Provide the [X, Y] coordinate of the cell's center where the given text is located.  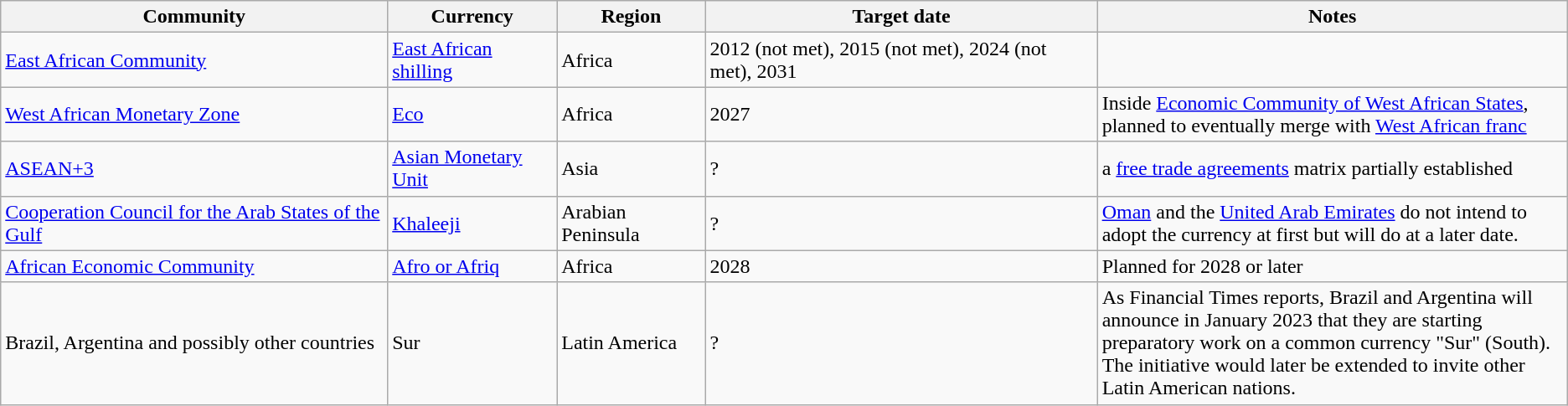
East African shilling [472, 60]
Inside Economic Community of West African States, planned to eventually merge with West African franc [1332, 114]
Afro or Afriq [472, 266]
Asian Monetary Unit [472, 169]
Currency [472, 17]
Target date [901, 17]
Khaleeji [472, 223]
Latin America [632, 343]
West African Monetary Zone [194, 114]
East African Community [194, 60]
Notes [1332, 17]
Sur [472, 343]
Oman and the United Arab Emirates do not intend to adopt the currency at first but will do at a later date. [1332, 223]
Cooperation Council for the Arab States of the Gulf [194, 223]
Region [632, 17]
African Economic Community [194, 266]
a free trade agreements matrix partially established [1332, 169]
Asia [632, 169]
2027 [901, 114]
2028 [901, 266]
Brazil, Argentina and possibly other countries [194, 343]
2012 (not met), 2015 (not met), 2024 (not met), 2031 [901, 60]
Planned for 2028 or later [1332, 266]
Eco [472, 114]
Arabian Peninsula [632, 223]
Community [194, 17]
ASEAN+3 [194, 169]
